Identify which cell holds the provided text, then report its (x, y) central coordinate. 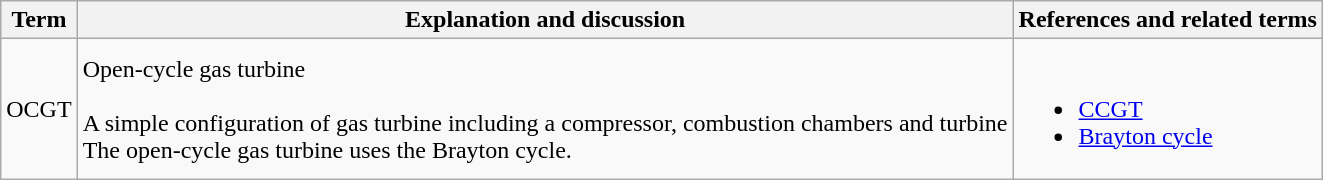
Term (39, 20)
Explanation and discussion (545, 20)
References and related terms (1168, 20)
CCGTBrayton cycle (1168, 109)
OCGT (39, 109)
